Capture the cell that displays the provided text and extract its [X, Y] central coordinate. 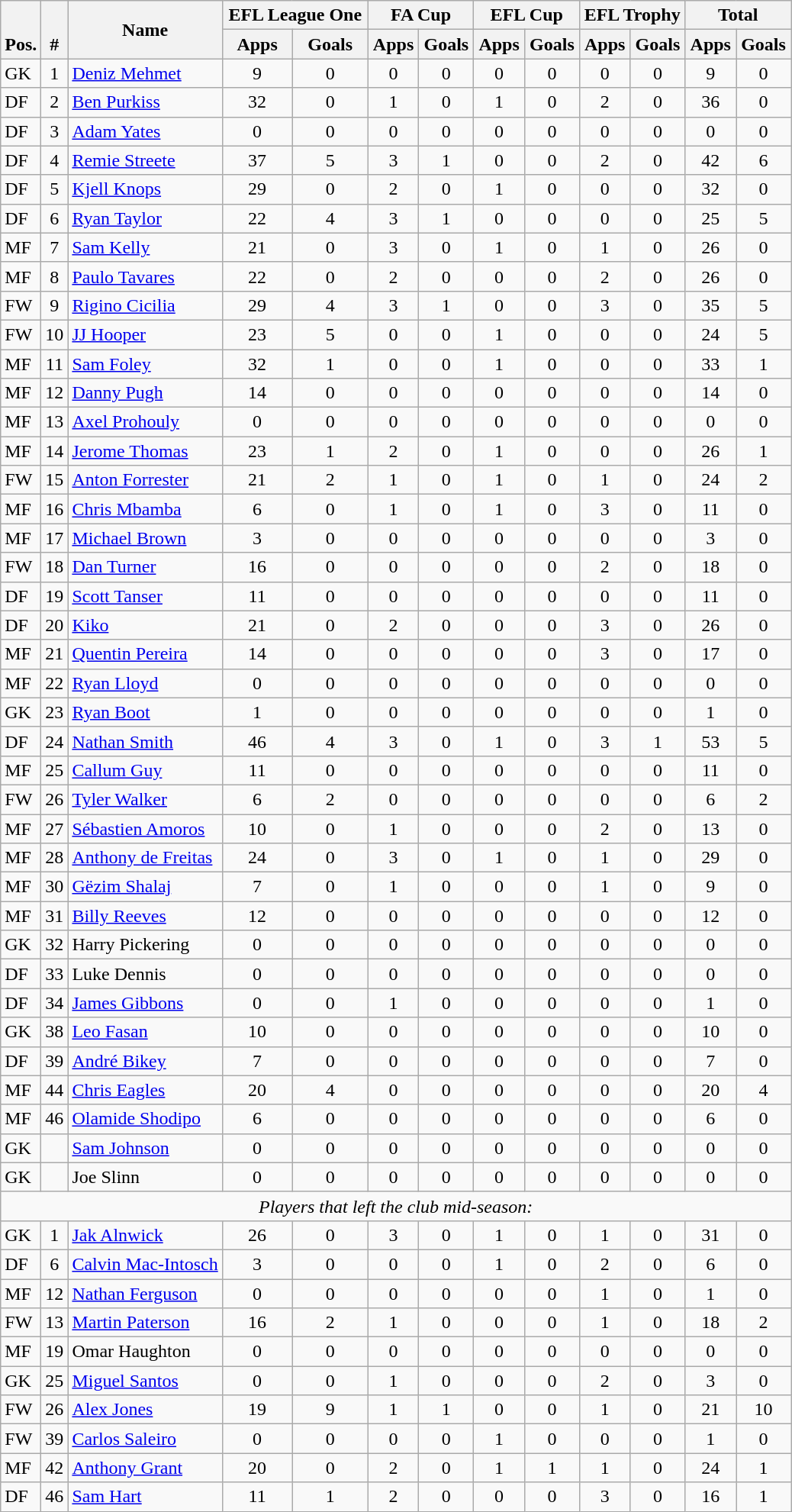
Scott Tanser [145, 596]
Paulo Tavares [145, 276]
Chris Eagles [145, 1090]
Calvin Mac-Intosch [145, 1264]
Joe Slinn [145, 1177]
James Gibbons [145, 1003]
Anthony de Freitas [145, 858]
Jerome Thomas [145, 451]
Leo Fasan [145, 1032]
Dan Turner [145, 567]
15 [55, 480]
Name [145, 30]
37 [257, 160]
Ryan Taylor [145, 218]
Ryan Boot [145, 712]
# [55, 30]
Nathan Smith [145, 741]
Nathan Ferguson [145, 1294]
Callum Guy [145, 770]
Sam Johnson [145, 1148]
Kiko [145, 625]
Anthony Grant [145, 1468]
44 [55, 1090]
Ben Purkiss [145, 102]
27 [55, 828]
Kjell Knops [145, 189]
JJ Hooper [145, 334]
Gëzim Shalaj [145, 887]
Quentin Pereira [145, 654]
André Bikey [145, 1061]
Remie Streete [145, 160]
Sébastien Amoros [145, 828]
EFL Cup [526, 15]
Sam Hart [145, 1497]
8 [55, 276]
Omar Haughton [145, 1352]
38 [55, 1032]
34 [55, 1003]
Total [739, 15]
Deniz Mehmet [145, 73]
36 [711, 102]
Alex Jones [145, 1410]
Tyler Walker [145, 799]
Olamide Shodipo [145, 1119]
Sam Foley [145, 364]
FA Cup [421, 15]
Jak Alnwick [145, 1235]
Pos. [21, 30]
Rigino Cicilia [145, 305]
Adam Yates [145, 131]
Martin Paterson [145, 1323]
Harry Pickering [145, 945]
Axel Prohouly [145, 422]
EFL Trophy [632, 15]
Sam Kelly [145, 247]
Billy Reeves [145, 916]
30 [55, 887]
Chris Mbamba [145, 509]
Ryan Lloyd [145, 683]
Michael Brown [145, 538]
Luke Dennis [145, 974]
Anton Forrester [145, 480]
EFL League One [295, 15]
53 [711, 741]
Players that left the club mid-season: [396, 1206]
35 [711, 305]
Danny Pugh [145, 393]
28 [55, 858]
Miguel Santos [145, 1381]
Carlos Saleiro [145, 1439]
